Return the [x, y] coordinate for the center point of the cell that contains the specified text.  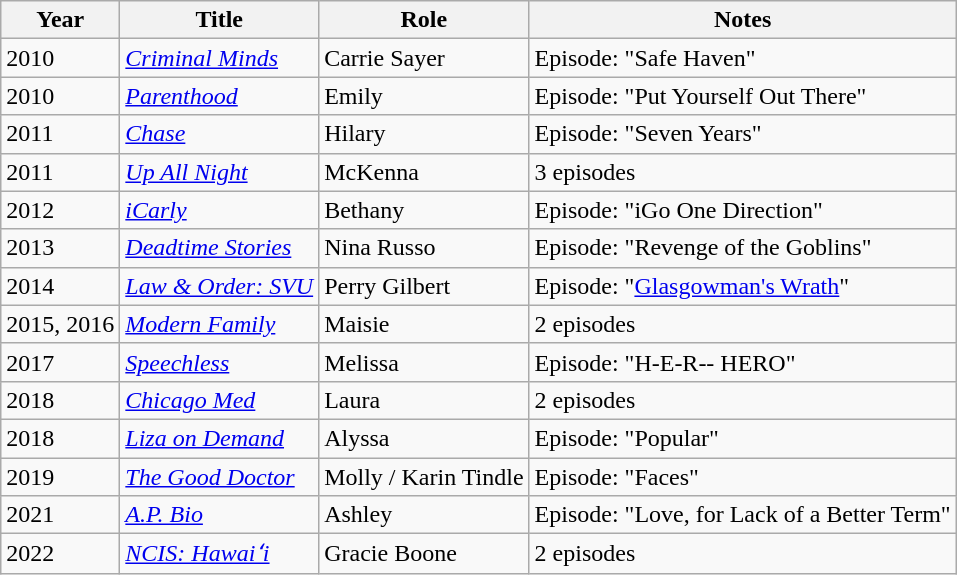
Criminal Minds [220, 58]
2014 [60, 286]
A.P. Bio [220, 515]
Episode: "Love, for Lack of a Better Term" [742, 515]
Notes [742, 20]
Chase [220, 134]
Episode: "Popular" [742, 438]
Gracie Boone [424, 554]
Episode: "iGo One Direction" [742, 210]
Nina Russo [424, 248]
3 episodes [742, 172]
Modern Family [220, 324]
2019 [60, 477]
2021 [60, 515]
2012 [60, 210]
Parenthood [220, 96]
Liza on Demand [220, 438]
Episode: "Revenge of the Goblins" [742, 248]
Molly / Karin Tindle [424, 477]
Episode: "Faces" [742, 477]
Episode: "H-E-R-- HERO" [742, 362]
Episode: "Safe Haven" [742, 58]
Episode: "Seven Years" [742, 134]
iCarly [220, 210]
Speechless [220, 362]
2022 [60, 554]
Role [424, 20]
Bethany [424, 210]
Laura [424, 400]
Emily [424, 96]
2015, 2016 [60, 324]
Year [60, 20]
Chicago Med [220, 400]
2013 [60, 248]
Perry Gilbert [424, 286]
NCIS: Hawaiʻi [220, 554]
2017 [60, 362]
Up All Night [220, 172]
Episode: "Glasgowman's Wrath" [742, 286]
Alyssa [424, 438]
Carrie Sayer [424, 58]
Maisie [424, 324]
Hilary [424, 134]
Law & Order: SVU [220, 286]
Deadtime Stories [220, 248]
Melissa [424, 362]
Episode: "Put Yourself Out There" [742, 96]
McKenna [424, 172]
The Good Doctor [220, 477]
Title [220, 20]
Ashley [424, 515]
